Search for the cell housing the specified text and yield its [X, Y] center coordinate. 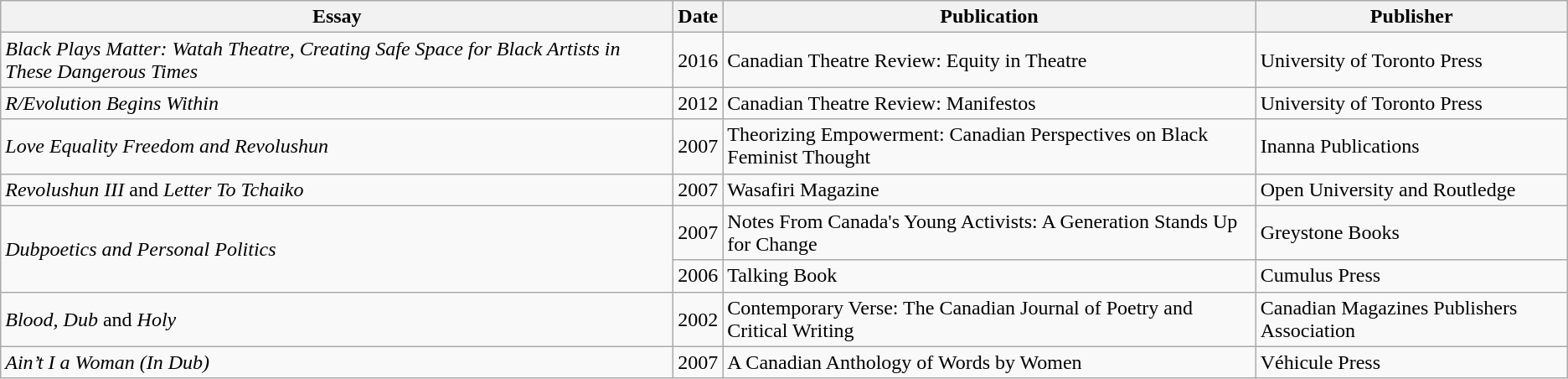
Dubpoetics and Personal Politics [337, 248]
R/Evolution Begins Within [337, 103]
Love Equality Freedom and Revolushun [337, 146]
Notes From Canada's Young Activists: A Generation Stands Up for Change [989, 233]
Canadian Magazines Publishers Association [1411, 319]
Blood, Dub and Holy [337, 319]
2012 [699, 103]
Canadian Theatre Review: Manifestos [989, 103]
Date [699, 17]
Contemporary Verse: The Canadian Journal of Poetry and Critical Writing [989, 319]
Publication [989, 17]
Cumulus Press [1411, 276]
Inanna Publications [1411, 146]
2016 [699, 60]
2002 [699, 319]
Véhicule Press [1411, 362]
Open University and Routledge [1411, 189]
A Canadian Anthology of Words by Women [989, 362]
Ain’t I a Woman (In Dub) [337, 362]
Theorizing Empowerment: Canadian Perspectives on Black Feminist Thought [989, 146]
Essay [337, 17]
Black Plays Matter: Watah Theatre, Creating Safe Space for Black Artists in These Dangerous Times [337, 60]
2006 [699, 276]
Revolushun III and Letter To Tchaiko [337, 189]
Talking Book [989, 276]
Canadian Theatre Review: Equity in Theatre [989, 60]
Publisher [1411, 17]
Wasafiri Magazine [989, 189]
Greystone Books [1411, 233]
